From the cell containing the given text, extract its center point as [x, y] coordinate. 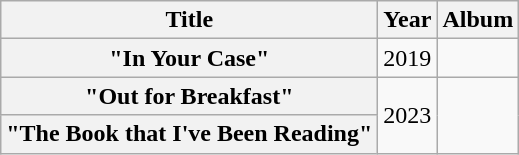
"The Book that I've Been Reading" [190, 134]
Year [408, 20]
"Out for Breakfast" [190, 96]
Album [478, 20]
2023 [408, 115]
Title [190, 20]
"In Your Case" [190, 58]
2019 [408, 58]
